Scan for the cell matching the given text and deliver its [x, y] coordinate at center. 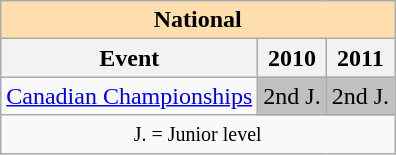
2010 [292, 58]
J. = Junior level [198, 134]
National [198, 20]
2011 [360, 58]
Event [130, 58]
Canadian Championships [130, 96]
